Extract the [x, y] coordinate from the center of the cell holding the provided text.  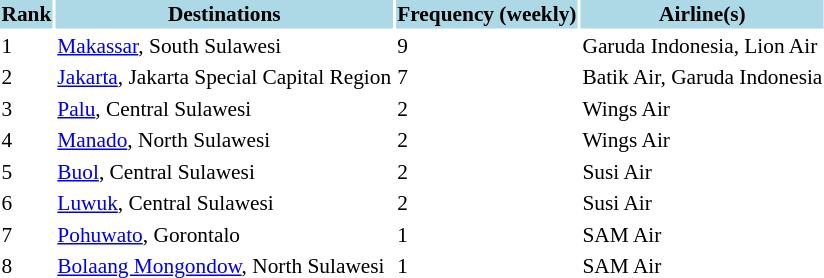
Pohuwato, Gorontalo [224, 234]
9 [487, 46]
Destinations [224, 14]
SAM Air [702, 234]
6 [26, 203]
3 [26, 108]
Garuda Indonesia, Lion Air [702, 46]
Palu, Central Sulawesi [224, 108]
Buol, Central Sulawesi [224, 172]
5 [26, 172]
Rank [26, 14]
Batik Air, Garuda Indonesia [702, 77]
Manado, North Sulawesi [224, 140]
Makassar, South Sulawesi [224, 46]
Airline(s) [702, 14]
Frequency (weekly) [487, 14]
Luwuk, Central Sulawesi [224, 203]
4 [26, 140]
Jakarta, Jakarta Special Capital Region [224, 77]
